Find where the given text appears and provide that cell's center as (X, Y) coordinate. 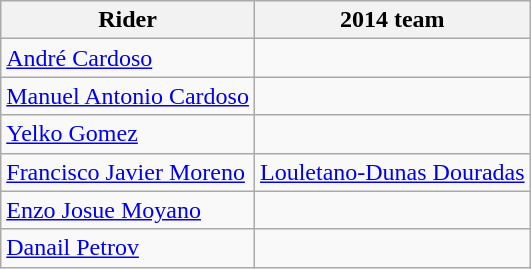
2014 team (392, 20)
André Cardoso (128, 58)
Yelko Gomez (128, 134)
Rider (128, 20)
Manuel Antonio Cardoso (128, 96)
Enzo Josue Moyano (128, 210)
Francisco Javier Moreno (128, 172)
Danail Petrov (128, 248)
Louletano-Dunas Douradas (392, 172)
